From the cell containing the given text, extract its center point as (x, y) coordinate. 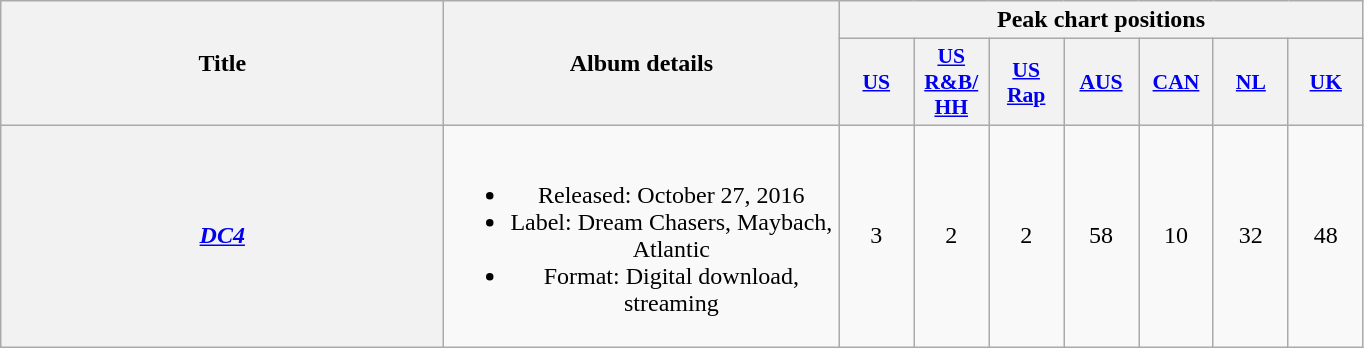
CAN (1176, 82)
NL (1250, 82)
32 (1250, 236)
USRap (1026, 82)
58 (1102, 236)
Peak chart positions (1101, 20)
Title (222, 64)
Released: October 27, 2016Label: Dream Chasers, Maybach, AtlanticFormat: Digital download, streaming (642, 236)
US (876, 82)
UK (1326, 82)
USR&B/HH (952, 82)
3 (876, 236)
Album details (642, 64)
10 (1176, 236)
DC4 (222, 236)
48 (1326, 236)
AUS (1102, 82)
